Extract the (X, Y) coordinate from the center of the cell holding the provided text.  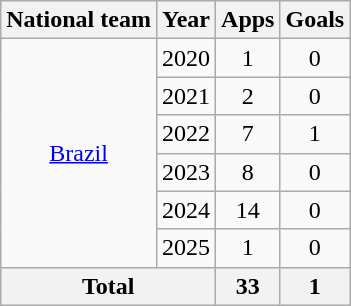
2023 (186, 172)
Total (108, 286)
8 (248, 172)
2 (248, 96)
2021 (186, 96)
2024 (186, 210)
Apps (248, 20)
7 (248, 134)
2025 (186, 248)
14 (248, 210)
2020 (186, 58)
33 (248, 286)
Year (186, 20)
2022 (186, 134)
National team (79, 20)
Goals (315, 20)
Brazil (79, 153)
